Extract the (x, y) coordinate from the center of the cell holding the provided text.  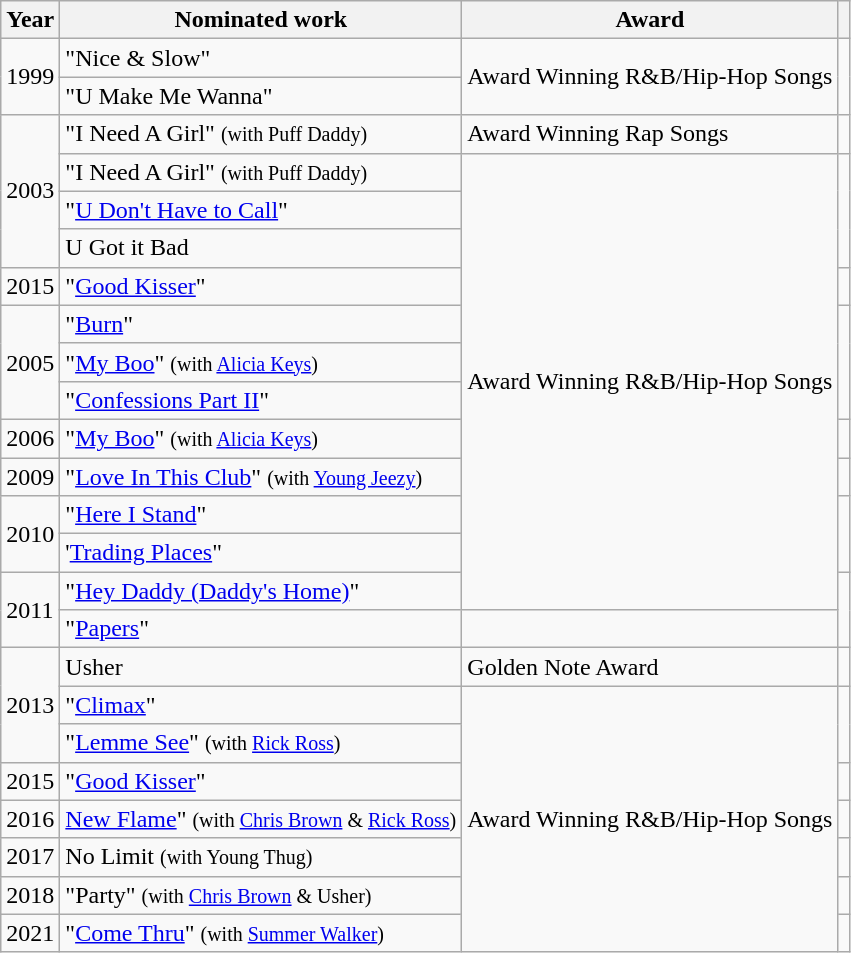
2013 (30, 705)
Award Winning Rap Songs (650, 134)
"Come Thru" (with Summer Walker) (261, 933)
2003 (30, 191)
Golden Note Award (650, 667)
"Burn" (261, 324)
"Climax" (261, 705)
Usher (261, 667)
"Nice & Slow" (261, 58)
Nominated work (261, 20)
2006 (30, 438)
"U Don't Have to Call" (261, 210)
No Limit (with Young Thug) (261, 857)
"Confessions Part II" (261, 400)
2005 (30, 362)
"Lemme See" (with Rick Ross) (261, 743)
"Hey Daddy (Daddy's Home)" (261, 591)
"U Make Me Wanna" (261, 96)
"Here I Stand" (261, 515)
2017 (30, 857)
Year (30, 20)
2011 (30, 610)
"Love In This Club" (with Young Jeezy) (261, 477)
U Got it Bad (261, 248)
"Papers" (261, 629)
1999 (30, 77)
Award (650, 20)
2010 (30, 534)
'Trading Places" (261, 553)
2016 (30, 819)
"Party" (with Chris Brown & Usher) (261, 895)
2009 (30, 477)
2021 (30, 933)
2018 (30, 895)
New Flame" (with Chris Brown & Rick Ross) (261, 819)
